Detect which cell encompasses the target text, then output its (X, Y) center coordinate. 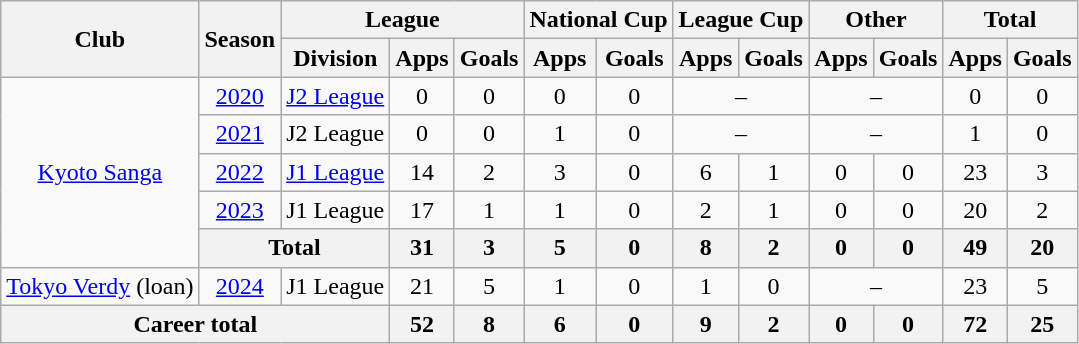
Club (100, 39)
17 (422, 210)
Season (240, 39)
2024 (240, 286)
31 (422, 248)
2021 (240, 134)
2023 (240, 210)
National Cup (598, 20)
2020 (240, 96)
Division (336, 58)
21 (422, 286)
Career total (196, 324)
Kyoto Sanga (100, 172)
14 (422, 172)
52 (422, 324)
Tokyo Verdy (loan) (100, 286)
2022 (240, 172)
25 (1042, 324)
72 (975, 324)
League (402, 20)
9 (706, 324)
49 (975, 248)
League Cup (741, 20)
Other (876, 20)
